For the text-containing cell, return its midpoint in [X, Y] coordinate format. 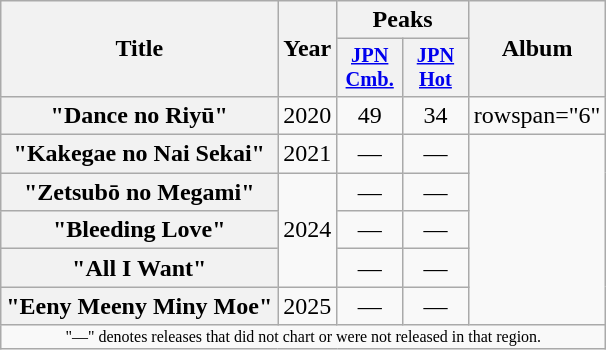
2024 [308, 230]
Peaks [402, 20]
"Dance no Riyū" [140, 115]
Title [140, 49]
JPNHot [436, 68]
"Zetsubō no Megami" [140, 192]
"Kakegae no Nai Sekai" [140, 154]
Album [537, 49]
2021 [308, 154]
49 [370, 115]
34 [436, 115]
rowspan="6" [537, 115]
2020 [308, 115]
"—" denotes releases that did not chart or were not released in that region. [304, 337]
JPNCmb. [370, 68]
"All I Want" [140, 268]
2025 [308, 306]
"Bleeding Love" [140, 230]
"Eeny Meeny Miny Moe" [140, 306]
Year [308, 49]
